Search for the cell housing the specified text and yield its [x, y] center coordinate. 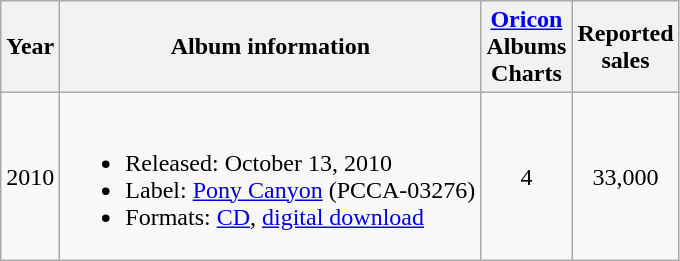
Album information [270, 47]
2010 [30, 176]
33,000 [626, 176]
Released: October 13, 2010Label: Pony Canyon (PCCA-03276)Formats: CD, digital download [270, 176]
Reportedsales [626, 47]
OriconAlbumsCharts [526, 47]
4 [526, 176]
Year [30, 47]
